Provide the (x, y) coordinate of the cell's center where the given text is located.  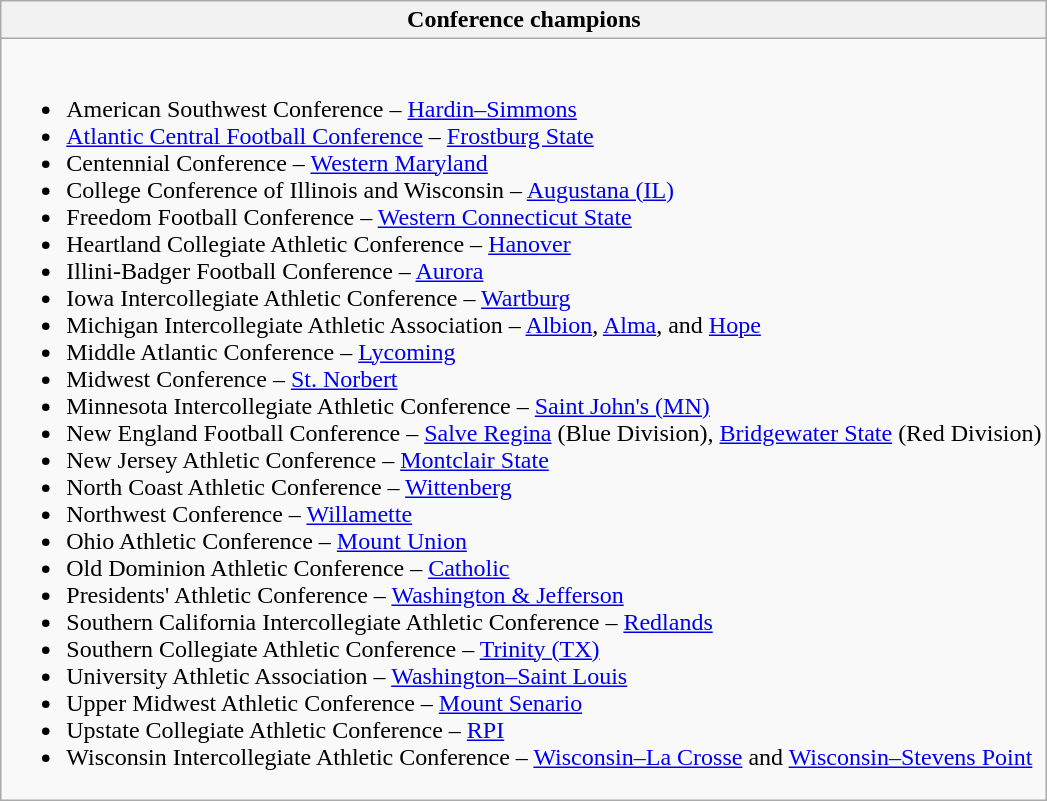
Conference champions (524, 20)
